Search for the cell housing the specified text and yield its [X, Y] center coordinate. 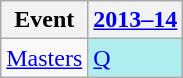
Masters [44, 58]
2013–14 [136, 20]
Event [44, 20]
Q [136, 58]
